Detect which cell encompasses the target text, then output its [X, Y] center coordinate. 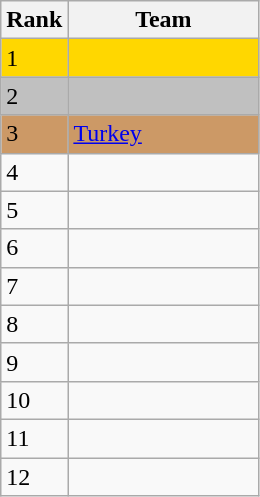
9 [34, 362]
10 [34, 400]
Team [164, 20]
Turkey [164, 134]
12 [34, 477]
11 [34, 438]
5 [34, 210]
Rank [34, 20]
1 [34, 58]
7 [34, 286]
8 [34, 324]
3 [34, 134]
6 [34, 248]
2 [34, 96]
4 [34, 172]
